Locate the cell with the specified text and output its (x, y) center coordinate. 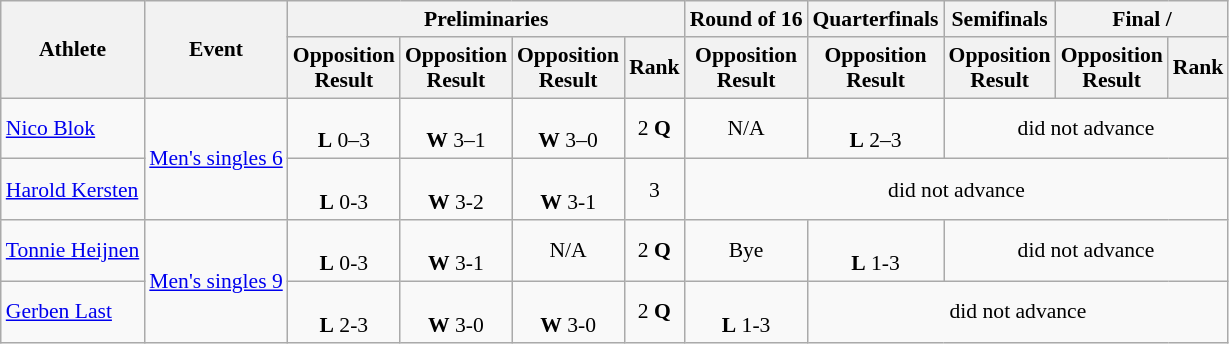
Tonnie Heijnen (73, 250)
Athlete (73, 50)
W 3–0 (568, 128)
Final / (1142, 19)
Men's singles 9 (216, 281)
Round of 16 (746, 19)
3 (654, 190)
L 2-3 (344, 312)
Bye (746, 250)
Nico Blok (73, 128)
L 0–3 (344, 128)
W 3–1 (456, 128)
Gerben Last (73, 312)
Harold Kersten (73, 190)
Quarterfinals (876, 19)
Men's singles 6 (216, 159)
L 2–3 (876, 128)
Semifinals (1000, 19)
Preliminaries (486, 19)
W 3-2 (456, 190)
Event (216, 50)
